For the text-containing cell, return its midpoint in (x, y) coordinate format. 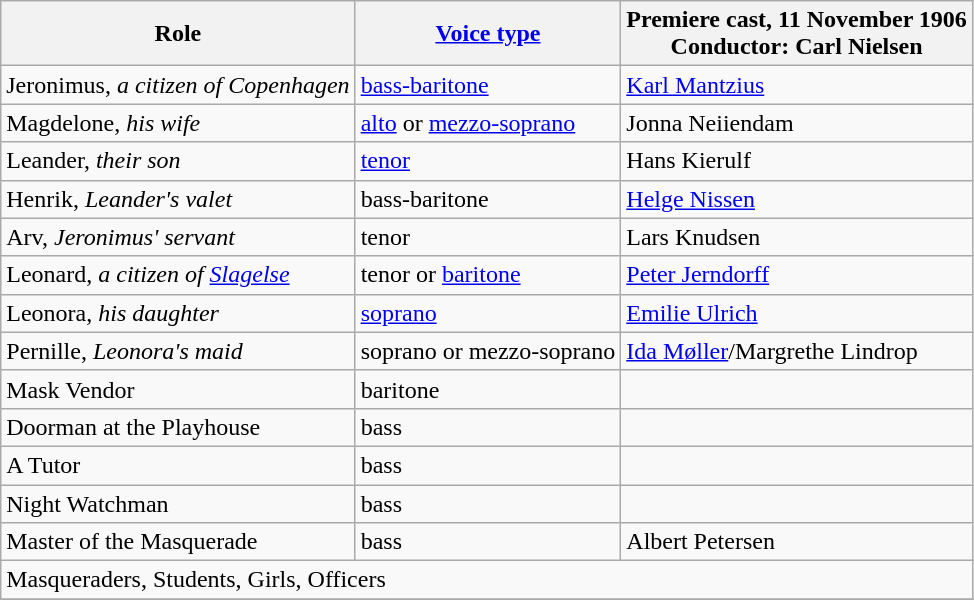
Henrik, Leander's valet (178, 199)
Premiere cast, 11 November 1906Conductor: Carl Nielsen (797, 34)
Voice type (488, 34)
Helge Nissen (797, 199)
Jeronimus, a citizen of Copenhagen (178, 85)
baritone (488, 389)
soprano (488, 313)
Peter Jerndorff (797, 275)
Hans Kierulf (797, 161)
soprano or mezzo-soprano (488, 351)
Leonard, a citizen of Slagelse (178, 275)
Arv, Jeronimus' servant (178, 237)
alto or mezzo-soprano (488, 123)
Ida Møller/Margrethe Lindrop (797, 351)
Doorman at the Playhouse (178, 427)
A Tutor (178, 465)
Pernille, Leonora's maid (178, 351)
Leander, their son (178, 161)
Role (178, 34)
Mask Vendor (178, 389)
Jonna Neiiendam (797, 123)
Magdelone, his wife (178, 123)
tenor or baritone (488, 275)
Leonora, his daughter (178, 313)
Lars Knudsen (797, 237)
Emilie Ulrich (797, 313)
Masqueraders, Students, Girls, Officers (487, 580)
Night Watchman (178, 503)
Karl Mantzius (797, 85)
Albert Petersen (797, 542)
Master of the Masquerade (178, 542)
